Pinpoint the cell where the given text exists, returning its [x, y] midpoint coordinate. 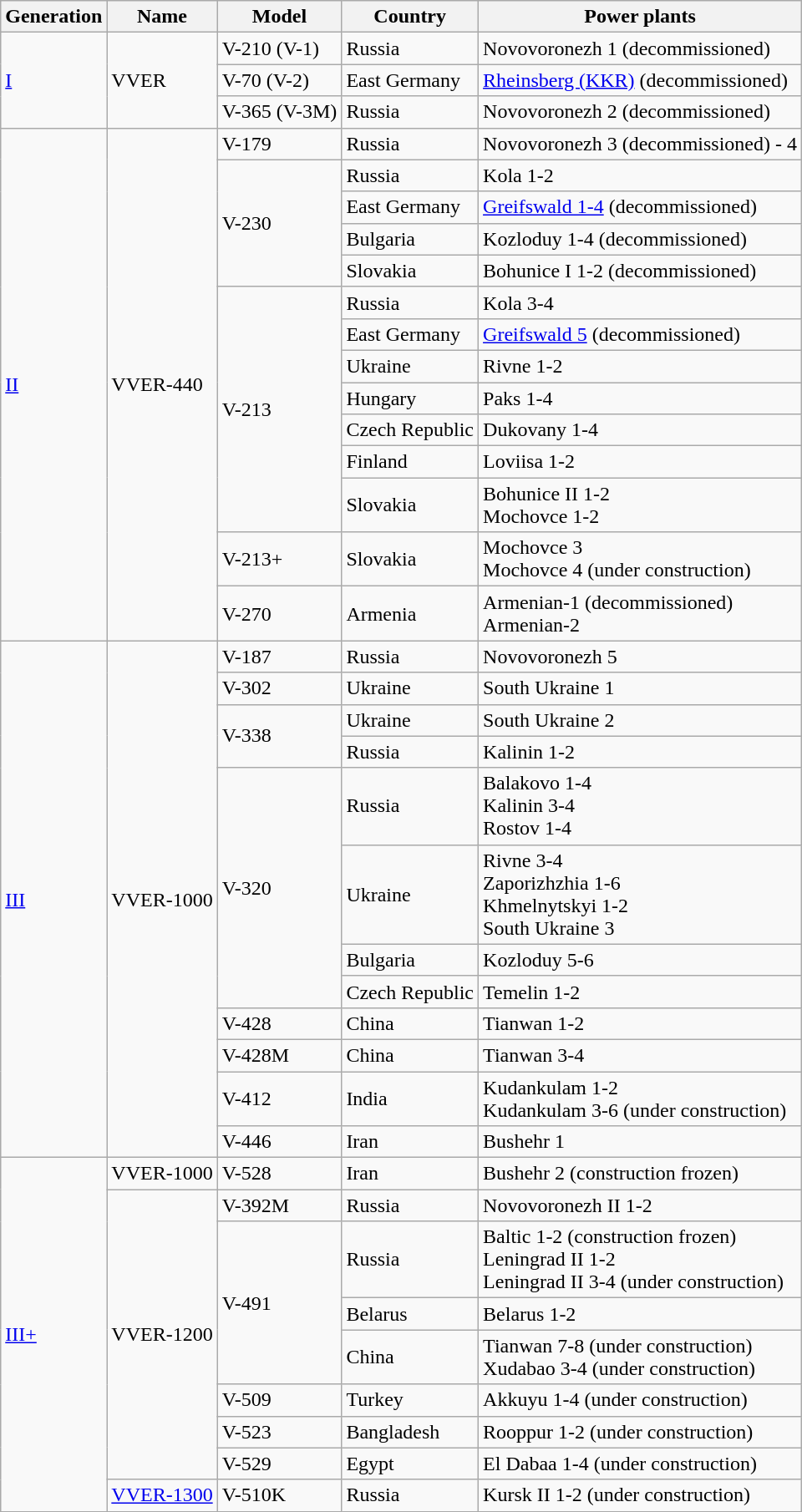
Baltic 1-2 (construction frozen)Leningrad II 1-2Leningrad II 3-4 (under construction) [640, 1260]
V-210 (V-1) [279, 48]
V-392M [279, 1205]
Loviisa 1-2 [640, 462]
V-510K [279, 1495]
Novovoronezh 3 (decommissioned) - 4 [640, 144]
South Ukraine 2 [640, 720]
III [53, 899]
VVER-1200 [162, 1335]
Rooppur 1-2 (under construction) [640, 1432]
Power plants [640, 17]
Country [410, 17]
Tianwan 1-2 [640, 1023]
V-270 [279, 613]
Bushehr 2 (construction frozen) [640, 1174]
V-70 (V-2) [279, 80]
Novovoronezh 2 (decommissioned) [640, 112]
V-213+ [279, 560]
Finland [410, 462]
Name [162, 17]
Belarus [410, 1314]
Novovoronezh 5 [640, 657]
Kalinin 1-2 [640, 752]
Kudankulam 1-2Kudankulam 3-6 (under construction) [640, 1098]
Generation [53, 17]
Kola 1-2 [640, 175]
V-230 [279, 223]
VVER [162, 80]
V-509 [279, 1400]
I [53, 80]
V-529 [279, 1464]
V-320 [279, 887]
Rivne 1-2 [640, 366]
Bangladesh [410, 1432]
Bohunice I 1-2 (decommissioned) [640, 271]
V-528 [279, 1174]
Bushehr 1 [640, 1142]
Kola 3-4 [640, 302]
Tianwan 3-4 [640, 1055]
V-428M [279, 1055]
Novovoronezh 1 (decommissioned) [640, 48]
South Ukraine 1 [640, 688]
V-213 [279, 409]
V-412 [279, 1098]
Armenia [410, 613]
II [53, 384]
V-338 [279, 736]
V-365 (V-3M) [279, 112]
Dukovany 1-4 [640, 430]
Belarus 1-2 [640, 1314]
Balakovo 1-4 Kalinin 3-4 Rostov 1-4 [640, 806]
Temelin 1-2 [640, 992]
VVER-1300 [162, 1495]
Rheinsberg (KKR) (decommissioned) [640, 80]
Greifswald 1-4 (decommissioned) [640, 207]
V-428 [279, 1023]
Akkuyu 1-4 (under construction) [640, 1400]
V-491 [279, 1303]
India [410, 1098]
Paks 1-4 [640, 398]
Egypt [410, 1464]
III+ [53, 1335]
VVER-440 [162, 384]
Model [279, 17]
Kozloduy 5-6 [640, 960]
Kozloduy 1-4 (decommissioned) [640, 239]
V-179 [279, 144]
Greifswald 5 (decommissioned) [640, 334]
Bohunice II 1-2Mochovce 1-2 [640, 505]
V-446 [279, 1142]
V-302 [279, 688]
Mochovce 3Mochovce 4 (under construction) [640, 560]
Armenian-1 (decommissioned) Armenian-2 [640, 613]
Rivne 3-4 Zaporizhzhia 1-6 Khmelnytskyi 1-2 South Ukraine 3 [640, 894]
Hungary [410, 398]
Novovoronezh II 1-2 [640, 1205]
V-523 [279, 1432]
Turkey [410, 1400]
El Dabaa 1-4 (under construction) [640, 1464]
Tianwan 7-8 (under construction)Xudabao 3-4 (under construction) [640, 1357]
V-187 [279, 657]
Kursk II 1-2 (under construction) [640, 1495]
